Identify which cell holds the provided text, then report its (X, Y) central coordinate. 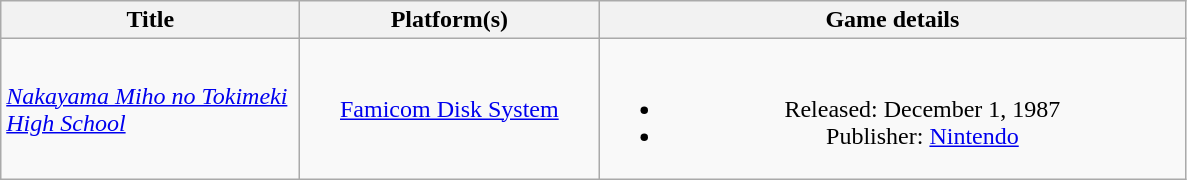
Title (150, 20)
Released: December 1, 1987Publisher: Nintendo (892, 109)
Famicom Disk System (450, 109)
Platform(s) (450, 20)
Nakayama Miho no Tokimeki High School (150, 109)
Game details (892, 20)
